Scan for the cell matching the given text and deliver its (x, y) coordinate at center. 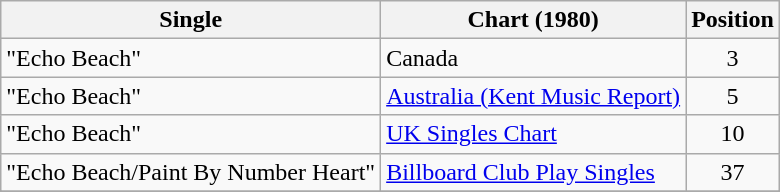
Canada (534, 58)
10 (733, 134)
Billboard Club Play Singles (534, 172)
Single (191, 20)
3 (733, 58)
UK Singles Chart (534, 134)
"Echo Beach/Paint By Number Heart" (191, 172)
Chart (1980) (534, 20)
Position (733, 20)
37 (733, 172)
5 (733, 96)
Australia (Kent Music Report) (534, 96)
